Output the [X, Y] coordinate of the center of the cell containing the given text.  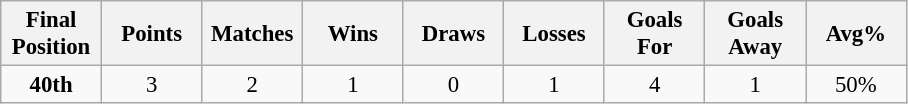
3 [152, 85]
2 [252, 85]
Points [152, 34]
Goals Away [756, 34]
50% [856, 85]
Draws [454, 34]
4 [654, 85]
Goals For [654, 34]
Losses [554, 34]
Matches [252, 34]
Final Position [52, 34]
40th [52, 85]
0 [454, 85]
Wins [354, 34]
Avg% [856, 34]
